For the text-containing cell, return its midpoint in (X, Y) coordinate format. 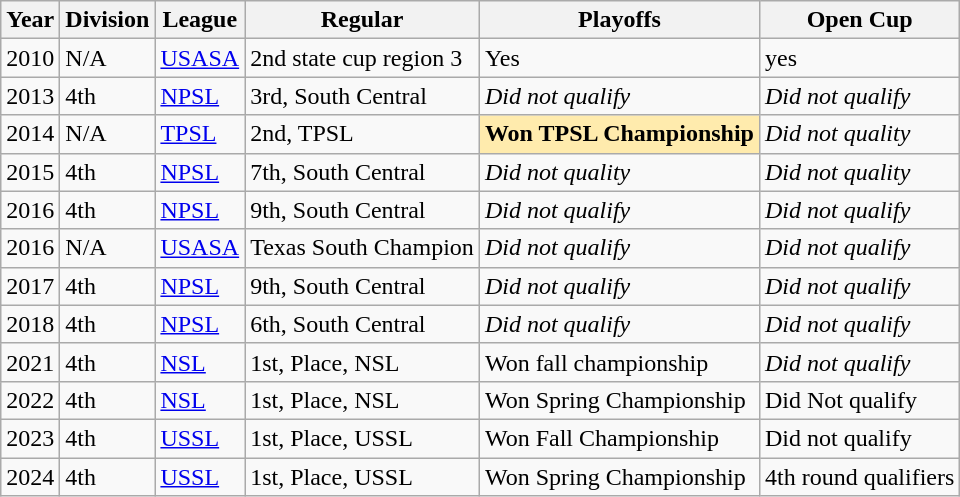
Did Not qualify (859, 400)
Texas South Champion (362, 248)
yes (859, 58)
3rd, South Central (362, 96)
2022 (30, 400)
2017 (30, 286)
Won Fall Championship (619, 438)
Playoffs (619, 20)
7th, South Central (362, 172)
TPSL (200, 134)
2015 (30, 172)
2014 (30, 134)
2nd, TPSL (362, 134)
Open Cup (859, 20)
2nd state cup region 3 (362, 58)
League (200, 20)
Yes (619, 58)
Won fall championship (619, 362)
Regular (362, 20)
6th, South Central (362, 324)
2021 (30, 362)
Division (108, 20)
2013 (30, 96)
Won TPSL Championship (619, 134)
2024 (30, 477)
4th round qualifiers (859, 477)
2018 (30, 324)
2023 (30, 438)
Year (30, 20)
2010 (30, 58)
